Scan for the cell matching the given text and deliver its (x, y) coordinate at center. 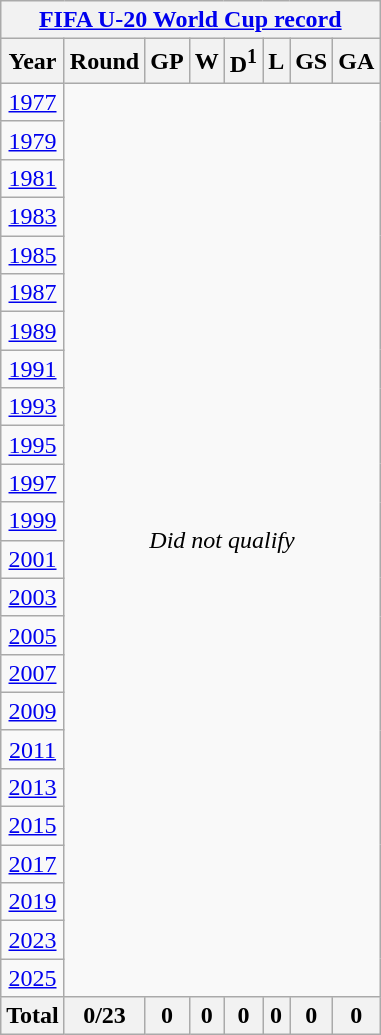
2017 (33, 864)
2001 (33, 559)
2007 (33, 673)
2013 (33, 787)
1989 (33, 331)
1981 (33, 178)
2015 (33, 826)
1991 (33, 369)
1985 (33, 255)
Total (33, 1016)
2003 (33, 597)
GP (167, 62)
L (276, 62)
1993 (33, 407)
1999 (33, 521)
GS (312, 62)
Did not qualify (222, 540)
Round (104, 62)
1997 (33, 483)
1995 (33, 445)
1977 (33, 102)
2011 (33, 749)
GA (356, 62)
Year (33, 62)
1987 (33, 293)
D1 (243, 62)
2019 (33, 902)
FIFA U-20 World Cup record (190, 20)
W (206, 62)
2025 (33, 978)
2023 (33, 940)
1983 (33, 217)
2005 (33, 635)
0/23 (104, 1016)
1979 (33, 140)
2009 (33, 711)
